Return (x, y) of the center of cell containing provided text 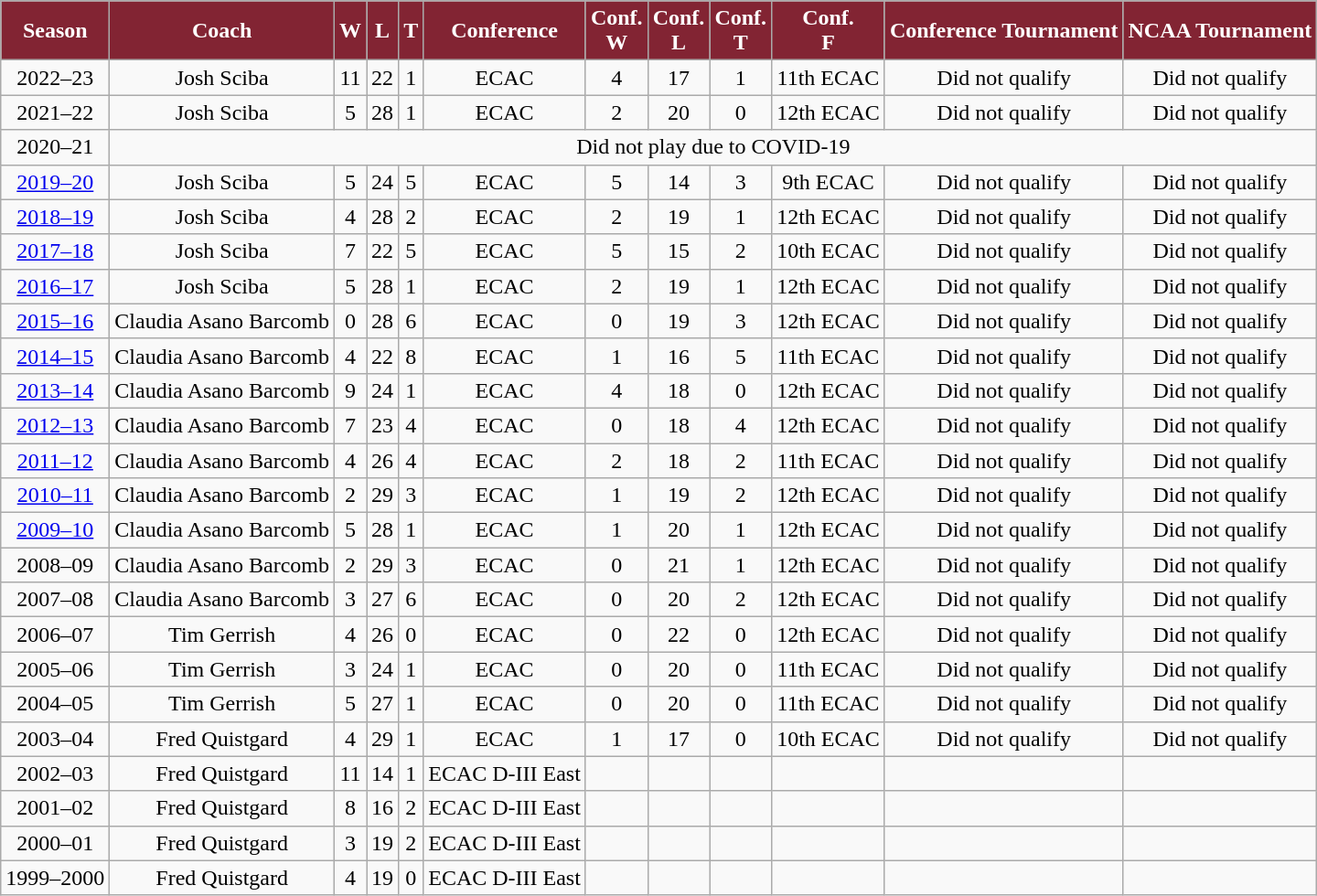
Conference Tournament (1004, 31)
Coach (222, 31)
Season (55, 31)
2008–09 (55, 565)
Conf. T (741, 31)
2016–17 (55, 286)
NCAA Tournament (1220, 31)
2020–21 (55, 147)
2005–06 (55, 669)
1999–2000 (55, 878)
2021–22 (55, 112)
2007–08 (55, 600)
Conf. W (616, 31)
15 (679, 251)
2015–16 (55, 321)
9th ECAC (829, 182)
Conf. F (829, 31)
2013–14 (55, 390)
21 (679, 565)
Conference (505, 31)
2010–11 (55, 496)
2000–01 (55, 843)
2019–20 (55, 182)
2003–04 (55, 739)
9 (351, 390)
2022–23 (55, 78)
2011–12 (55, 460)
Conf. L (679, 31)
W (351, 31)
2012–13 (55, 425)
2017–18 (55, 251)
23 (382, 425)
2006–07 (55, 635)
2002–03 (55, 773)
Did not play due to COVID-19 (713, 147)
L (382, 31)
T (412, 31)
2018–19 (55, 217)
2009–10 (55, 530)
2001–02 (55, 808)
2014–15 (55, 356)
2004–05 (55, 704)
